For the text-containing cell, return its midpoint in (X, Y) coordinate format. 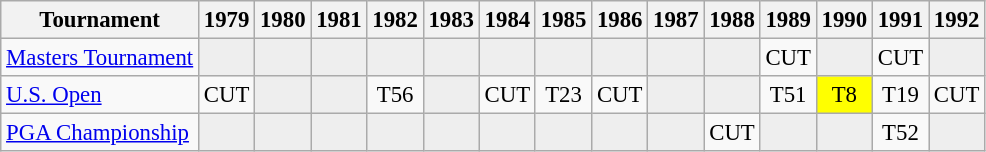
1980 (283, 20)
T19 (900, 95)
1981 (339, 20)
1990 (844, 20)
U.S. Open (100, 95)
Tournament (100, 20)
T52 (900, 133)
1991 (900, 20)
1983 (451, 20)
T51 (788, 95)
T56 (395, 95)
1992 (957, 20)
PGA Championship (100, 133)
1987 (676, 20)
1982 (395, 20)
Masters Tournament (100, 58)
1986 (620, 20)
1988 (732, 20)
1985 (563, 20)
1984 (507, 20)
1989 (788, 20)
T23 (563, 95)
1979 (227, 20)
T8 (844, 95)
